For the text-containing cell, return its midpoint in (X, Y) coordinate format. 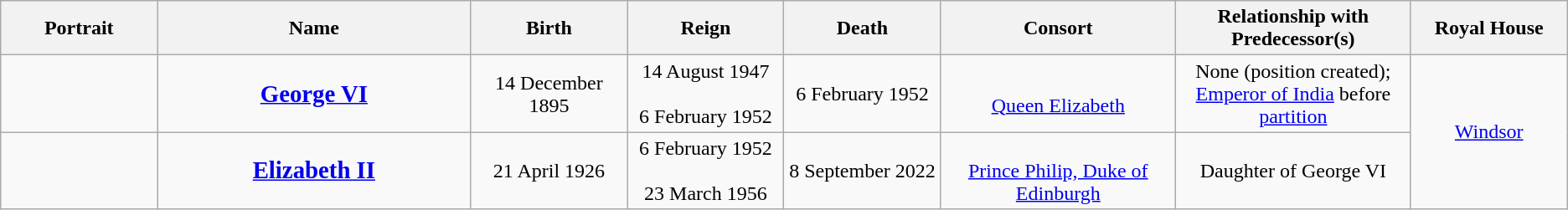
Prince Philip, Duke of Edinburgh (1059, 171)
21 April 1926 (549, 171)
Relationship with Predecessor(s) (1293, 28)
Portrait (79, 28)
Queen Elizabeth (1059, 94)
6 February 195223 March 1956 (705, 171)
Name (314, 28)
George VI (314, 94)
Birth (549, 28)
Windsor (1489, 132)
14 December 1895 (549, 94)
6 February 1952 (863, 94)
None (position created); Emperor of India before partition (1293, 94)
Royal House (1489, 28)
Reign (705, 28)
Daughter of George VI (1293, 171)
Consort (1059, 28)
8 September 2022 (863, 171)
14 August 19476 February 1952 (705, 94)
Death (863, 28)
Elizabeth II (314, 171)
